Identify which cell holds the provided text, then report its (x, y) central coordinate. 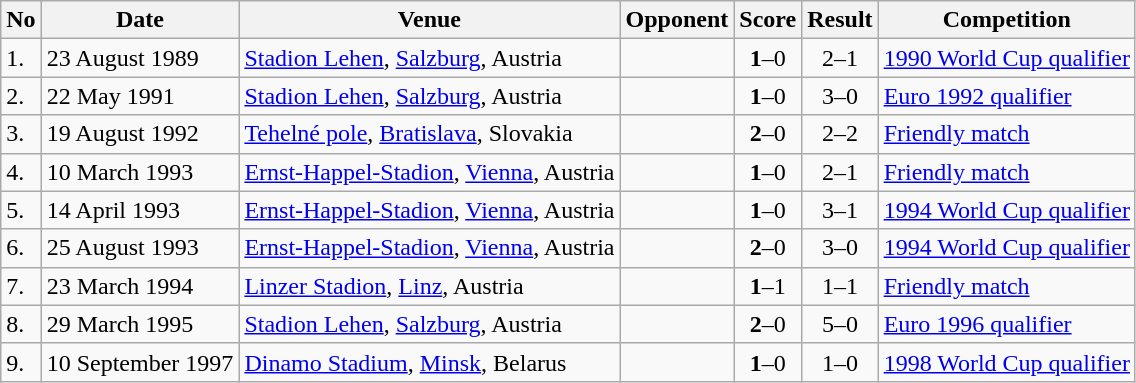
14 April 1993 (140, 210)
1. (21, 58)
29 March 1995 (140, 324)
Tehelné pole, Bratislava, Slovakia (430, 134)
8. (21, 324)
3–1 (840, 210)
1998 World Cup qualifier (1006, 362)
6. (21, 248)
No (21, 20)
Date (140, 20)
Euro 1996 qualifier (1006, 324)
23 August 1989 (140, 58)
Competition (1006, 20)
9. (21, 362)
2. (21, 96)
23 March 1994 (140, 286)
10 March 1993 (140, 172)
Result (840, 20)
25 August 1993 (140, 248)
7. (21, 286)
4. (21, 172)
Opponent (677, 20)
2–2 (840, 134)
22 May 1991 (140, 96)
5. (21, 210)
Score (768, 20)
1990 World Cup qualifier (1006, 58)
Venue (430, 20)
Euro 1992 qualifier (1006, 96)
Dinamo Stadium, Minsk, Belarus (430, 362)
Linzer Stadion, Linz, Austria (430, 286)
10 September 1997 (140, 362)
19 August 1992 (140, 134)
5–0 (840, 324)
3. (21, 134)
